Determine the (X, Y) coordinate at the center of the cell enclosing the given text.  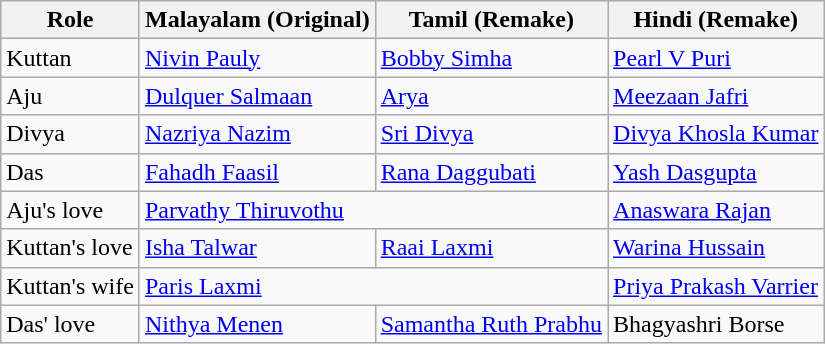
Pearl V Puri (716, 58)
Aju's love (70, 210)
Malayalam (Original) (257, 20)
Aju (70, 96)
Hindi (Remake) (716, 20)
Bhagyashri Borse (716, 324)
Divya (70, 134)
Tamil (Remake) (491, 20)
Das' love (70, 324)
Priya Prakash Varrier (716, 286)
Fahadh Faasil (257, 172)
Samantha Ruth Prabhu (491, 324)
Kuttan (70, 58)
Parvathy Thiruvothu (373, 210)
Arya (491, 96)
Meezaan Jafri (716, 96)
Yash Dasgupta (716, 172)
Isha Talwar (257, 248)
Kuttan's wife (70, 286)
Warina Hussain (716, 248)
Nithya Menen (257, 324)
Anaswara Rajan (716, 210)
Kuttan's love (70, 248)
Dulquer Salmaan (257, 96)
Rana Daggubati (491, 172)
Divya Khosla Kumar (716, 134)
Nazriya Nazim (257, 134)
Raai Laxmi (491, 248)
Role (70, 20)
Das (70, 172)
Bobby Simha (491, 58)
Nivin Pauly (257, 58)
Sri Divya (491, 134)
Paris Laxmi (373, 286)
